Locate the cell with the specified text and output its [X, Y] center coordinate. 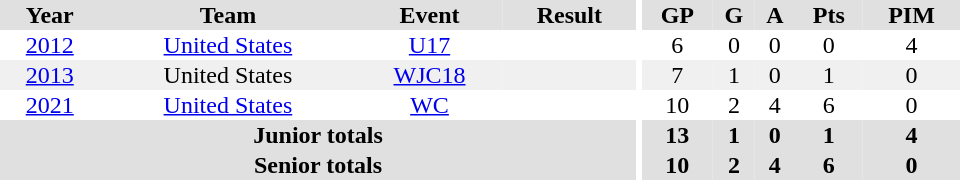
Senior totals [318, 165]
13 [678, 135]
U17 [429, 45]
Junior totals [318, 135]
GP [678, 15]
2013 [50, 75]
2012 [50, 45]
PIM [912, 15]
Event [429, 15]
Pts [829, 15]
G [734, 15]
WC [429, 105]
7 [678, 75]
WJC18 [429, 75]
Result [570, 15]
Team [228, 15]
2021 [50, 105]
Year [50, 15]
A [775, 15]
